For the text-containing cell, return its midpoint in (x, y) coordinate format. 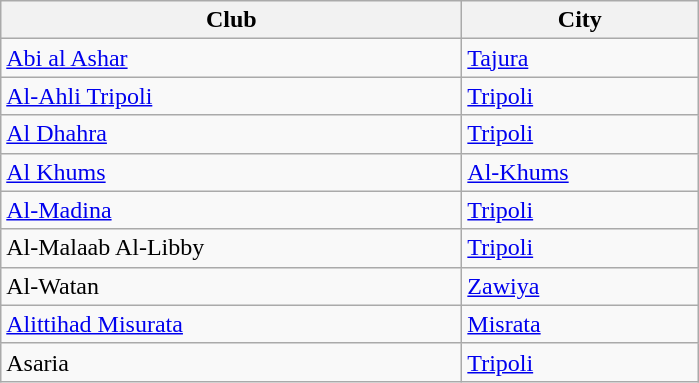
Tajura (580, 58)
Club (232, 20)
Asaria (232, 362)
Al-Ahli Tripoli (232, 96)
City (580, 20)
Al-Watan (232, 286)
Al-Malaab Al-Libby (232, 248)
Alittihad Misurata (232, 324)
Al Dhahra (232, 134)
Al Khums (232, 172)
Zawiya (580, 286)
Al-Khums (580, 172)
Al-Madina (232, 210)
Misrata (580, 324)
Abi al Ashar (232, 58)
